Identify which cell holds the provided text, then report its (X, Y) central coordinate. 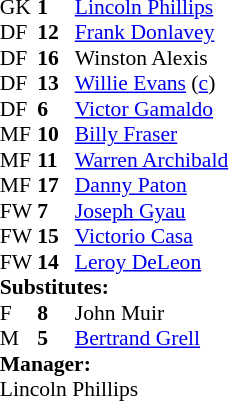
Joseph Gyau (152, 211)
11 (56, 160)
F (19, 313)
13 (56, 83)
Bertrand Grell (152, 339)
Danny Paton (152, 185)
John Muir (152, 313)
Frank Donlavey (152, 33)
Winston Alexis (152, 58)
17 (56, 185)
14 (56, 262)
6 (56, 109)
Warren Archibald (152, 160)
15 (56, 237)
Victorio Casa (152, 237)
Leroy DeLeon (152, 262)
Substitutes: (114, 287)
12 (56, 33)
16 (56, 58)
Willie Evans (c) (152, 83)
5 (56, 339)
8 (56, 313)
M (19, 339)
7 (56, 211)
10 (56, 135)
Victor Gamaldo (152, 109)
Billy Fraser (152, 135)
Manager: (114, 364)
